Output the [x, y] coordinate of the center of the cell containing the given text.  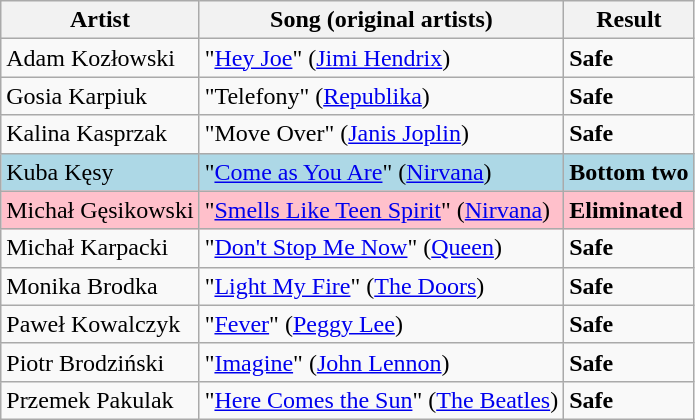
Kuba Kęsy [100, 172]
Eliminated [629, 210]
Piotr Brodziński [100, 362]
Przemek Pakulak [100, 400]
Michał Gęsikowski [100, 210]
"Here Comes the Sun" (The Beatles) [382, 400]
Michał Karpacki [100, 248]
Kalina Kasprzak [100, 134]
"Light My Fire" (The Doors) [382, 286]
"Move Over" (Janis Joplin) [382, 134]
Monika Brodka [100, 286]
Bottom two [629, 172]
Paweł Kowalczyk [100, 324]
Song (original artists) [382, 20]
Artist [100, 20]
"Telefony" (Republika) [382, 96]
"Hey Joe" (Jimi Hendrix) [382, 58]
"Don't Stop Me Now" (Queen) [382, 248]
"Imagine" (John Lennon) [382, 362]
"Fever" (Peggy Lee) [382, 324]
Gosia Karpiuk [100, 96]
"Come as You Are" (Nirvana) [382, 172]
Adam Kozłowski [100, 58]
"Smells Like Teen Spirit" (Nirvana) [382, 210]
Result [629, 20]
